Return the [X, Y] coordinate for the center point of the cell that contains the specified text.  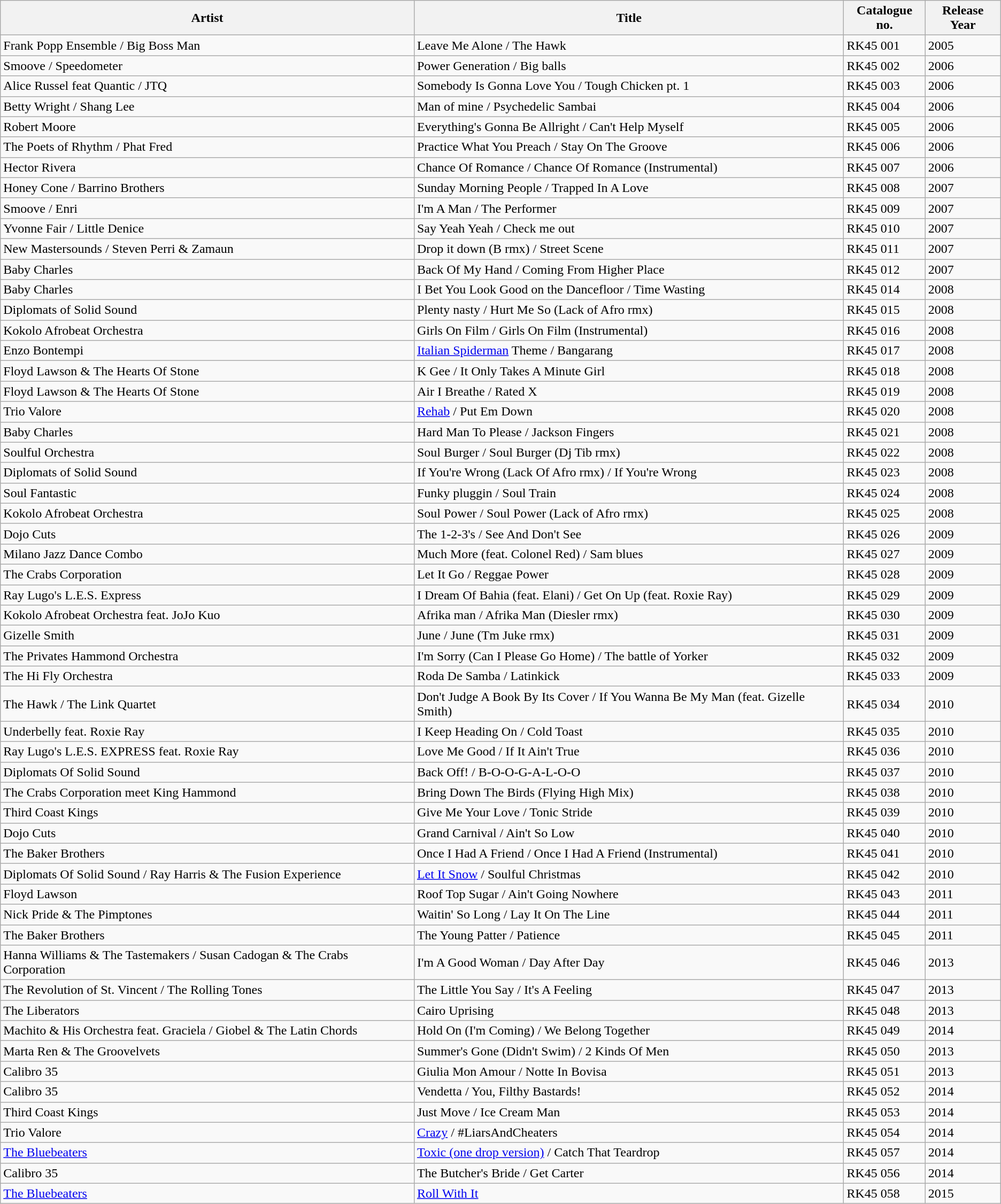
Let It Go / Reggae Power [629, 574]
2015 [962, 1193]
Underbelly feat. Roxie Ray [207, 731]
Just Move / Ice Cream Man [629, 1112]
RK45 002 [884, 66]
RK45 020 [884, 412]
RK45 032 [884, 656]
Betty Wright / Shang Lee [207, 106]
RK45 025 [884, 513]
Afrika man / Afrika Man (Diesler rmx) [629, 615]
Robert Moore [207, 127]
Diplomats Of Solid Sound / Ray Harris & The Fusion Experience [207, 874]
RK45 022 [884, 452]
June / June (Tm Juke rmx) [629, 636]
Let It Snow / Soulful Christmas [629, 874]
Rehab / Put Em Down [629, 412]
Love Me Good / If It Ain't True [629, 752]
Floyd Lawson [207, 894]
RK45 042 [884, 874]
RK45 040 [884, 833]
Once I Had A Friend / Once I Had A Friend (Instrumental) [629, 853]
Bring Down The Birds (Flying High Mix) [629, 792]
The Liberators [207, 1010]
RK45 018 [884, 371]
Drop it down (B rmx) / Street Scene [629, 249]
RK45 006 [884, 147]
RK45 049 [884, 1031]
Hard Man To Please / Jackson Fingers [629, 432]
RK45 029 [884, 595]
Grand Carnival / Ain't So Low [629, 833]
RK45 007 [884, 167]
The Revolution of St. Vincent / The Rolling Tones [207, 990]
Vendetta / You, Filthy Bastards! [629, 1092]
RK45 038 [884, 792]
RK45 015 [884, 310]
Kokolo Afrobeat Orchestra feat. JoJo Kuo [207, 615]
RK45 039 [884, 813]
Machito & His Orchestra feat. Graciela / Giobel & The Latin Chords [207, 1031]
Soul Burger / Soul Burger (Dj Tib rmx) [629, 452]
Funky pluggin / Soul Train [629, 493]
The 1-2-3's / See And Don't See [629, 534]
Smoove / Speedometer [207, 66]
K Gee / It Only Takes A Minute Girl [629, 371]
RK45 023 [884, 473]
RK45 047 [884, 990]
New Mastersounds / Steven Perri & Zamaun [207, 249]
Marta Ren & The Groovelvets [207, 1051]
Ray Lugo's L.E.S. EXPRESS feat. Roxie Ray [207, 752]
Power Generation / Big balls [629, 66]
RK45 048 [884, 1010]
Smoove / Enri [207, 208]
Diplomats Of Solid Sound [207, 772]
I'm A Man / The Performer [629, 208]
RK45 017 [884, 351]
Roll With It [629, 1193]
Yvonne Fair / Little Denice [207, 228]
RK45 003 [884, 86]
Toxic (one drop version) / Catch That Teardrop [629, 1153]
The Butcher's Bride / Get Carter [629, 1173]
RK45 030 [884, 615]
Back Off! / B-O-O-G-A-L-O-O [629, 772]
The Hi Fly Orchestra [207, 676]
RK45 052 [884, 1092]
If You're Wrong (Lack Of Afro rmx) / If You're Wrong [629, 473]
Soul Power / Soul Power (Lack of Afro rmx) [629, 513]
Man of mine / Psychedelic Sambai [629, 106]
Artist [207, 18]
RK45 036 [884, 752]
RK45 008 [884, 188]
Roof Top Sugar / Ain't Going Nowhere [629, 894]
Crazy / #LiarsAndCheaters [629, 1132]
Title [629, 18]
RK45 010 [884, 228]
Soul Fantastic [207, 493]
RK45 005 [884, 127]
Giulia Mon Amour / Notte In Bovisa [629, 1071]
2005 [962, 45]
Frank Popp Ensemble / Big Boss Man [207, 45]
The Poets of Rhythm / Phat Fred [207, 147]
The Crabs Corporation [207, 574]
RK45 035 [884, 731]
Alice Russel feat Quantic / JTQ [207, 86]
RK45 043 [884, 894]
RK45 050 [884, 1051]
Hector Rivera [207, 167]
Release Year [962, 18]
RK45 014 [884, 290]
RK45 011 [884, 249]
The Young Patter / Patience [629, 935]
RK45 027 [884, 554]
RK45 037 [884, 772]
RK45 056 [884, 1173]
RK45 051 [884, 1071]
I'm A Good Woman / Day After Day [629, 962]
Hold On (I'm Coming) / We Belong Together [629, 1031]
Girls On Film / Girls On Film (Instrumental) [629, 330]
I'm Sorry (Can I Please Go Home) / The battle of Yorker [629, 656]
Somebody Is Gonna Love You / Tough Chicken pt. 1 [629, 86]
Much More (feat. Colonel Red) / Sam blues [629, 554]
RK45 024 [884, 493]
Catalogue no. [884, 18]
RK45 053 [884, 1112]
Summer's Gone (Didn't Swim) / 2 Kinds Of Men [629, 1051]
Leave Me Alone / The Hawk [629, 45]
Say Yeah Yeah / Check me out [629, 228]
RK45 045 [884, 935]
I Keep Heading On / Cold Toast [629, 731]
Sunday Morning People / Trapped In A Love [629, 188]
RK45 034 [884, 704]
Everything's Gonna Be Allright / Can't Help Myself [629, 127]
The Crabs Corporation meet King Hammond [207, 792]
Hanna Williams & The Tastemakers / Susan Cadogan & The Crabs Corporation [207, 962]
Milano Jazz Dance Combo [207, 554]
Enzo Bontempi [207, 351]
Gizelle Smith [207, 636]
Air I Breathe / Rated X [629, 391]
Roda De Samba / Latinkick [629, 676]
Cairo Uprising [629, 1010]
Give Me Your Love / Tonic Stride [629, 813]
RK45 057 [884, 1153]
RK45 001 [884, 45]
RK45 009 [884, 208]
Honey Cone / Barrino Brothers [207, 188]
RK45 028 [884, 574]
Italian Spiderman Theme / Bangarang [629, 351]
I Bet You Look Good on the Dancefloor / Time Wasting [629, 290]
Nick Pride & The Pimptones [207, 914]
RK45 019 [884, 391]
RK45 012 [884, 269]
RK45 004 [884, 106]
RK45 041 [884, 853]
Back Of My Hand / Coming From Higher Place [629, 269]
The Privates Hammond Orchestra [207, 656]
Ray Lugo's L.E.S. Express [207, 595]
Practice What You Preach / Stay On The Groove [629, 147]
I Dream Of Bahia (feat. Elani) / Get On Up (feat. Roxie Ray) [629, 595]
RK45 021 [884, 432]
RK45 031 [884, 636]
Chance Of Romance / Chance Of Romance (Instrumental) [629, 167]
Waitin' So Long / Lay It On The Line [629, 914]
Soulful Orchestra [207, 452]
RK45 058 [884, 1193]
RK45 016 [884, 330]
RK45 044 [884, 914]
RK45 046 [884, 962]
Plenty nasty / Hurt Me So (Lack of Afro rmx) [629, 310]
RK45 033 [884, 676]
The Little You Say / It's A Feeling [629, 990]
Don't Judge A Book By Its Cover / If You Wanna Be My Man (feat. Gizelle Smith) [629, 704]
RK45 026 [884, 534]
RK45 054 [884, 1132]
The Hawk / The Link Quartet [207, 704]
